From the cell containing the given text, extract its center point as (x, y) coordinate. 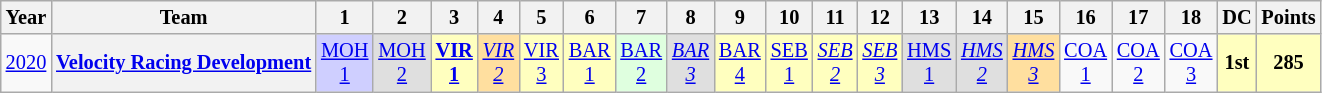
12 (880, 17)
Year (26, 17)
BAR2 (641, 63)
8 (690, 17)
18 (1192, 17)
3 (454, 17)
13 (929, 17)
DC (1236, 17)
COA1 (1086, 63)
SEB2 (836, 63)
COA2 (1138, 63)
14 (982, 17)
7 (641, 17)
SEB3 (880, 63)
HMS1 (929, 63)
5 (542, 17)
285 (1288, 63)
HMS3 (1034, 63)
Team (184, 17)
VIR3 (542, 63)
2 (402, 17)
VIR2 (498, 63)
17 (1138, 17)
1st (1236, 63)
Points (1288, 17)
4 (498, 17)
MOH2 (402, 63)
1 (344, 17)
6 (590, 17)
11 (836, 17)
BAR1 (590, 63)
10 (790, 17)
16 (1086, 17)
HMS2 (982, 63)
2020 (26, 63)
BAR4 (740, 63)
MOH1 (344, 63)
SEB1 (790, 63)
VIR1 (454, 63)
COA3 (1192, 63)
15 (1034, 17)
BAR3 (690, 63)
Velocity Racing Development (184, 63)
9 (740, 17)
